Provide the [x, y] coordinate of the cell's center where the given text is located.  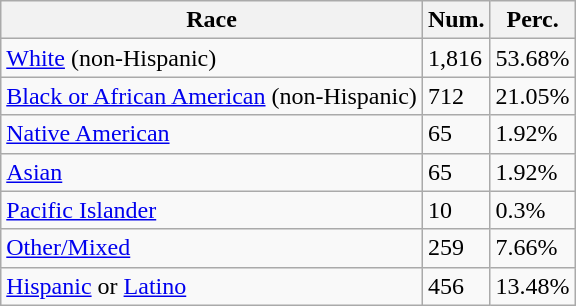
Race [212, 20]
13.48% [532, 286]
White (non-Hispanic) [212, 58]
259 [456, 248]
Asian [212, 172]
Other/Mixed [212, 248]
Hispanic or Latino [212, 286]
21.05% [532, 96]
712 [456, 96]
Native American [212, 134]
Pacific Islander [212, 210]
10 [456, 210]
0.3% [532, 210]
1,816 [456, 58]
456 [456, 286]
Num. [456, 20]
Perc. [532, 20]
53.68% [532, 58]
Black or African American (non-Hispanic) [212, 96]
7.66% [532, 248]
